Find where the given text appears and provide that cell's center as [X, Y] coordinate. 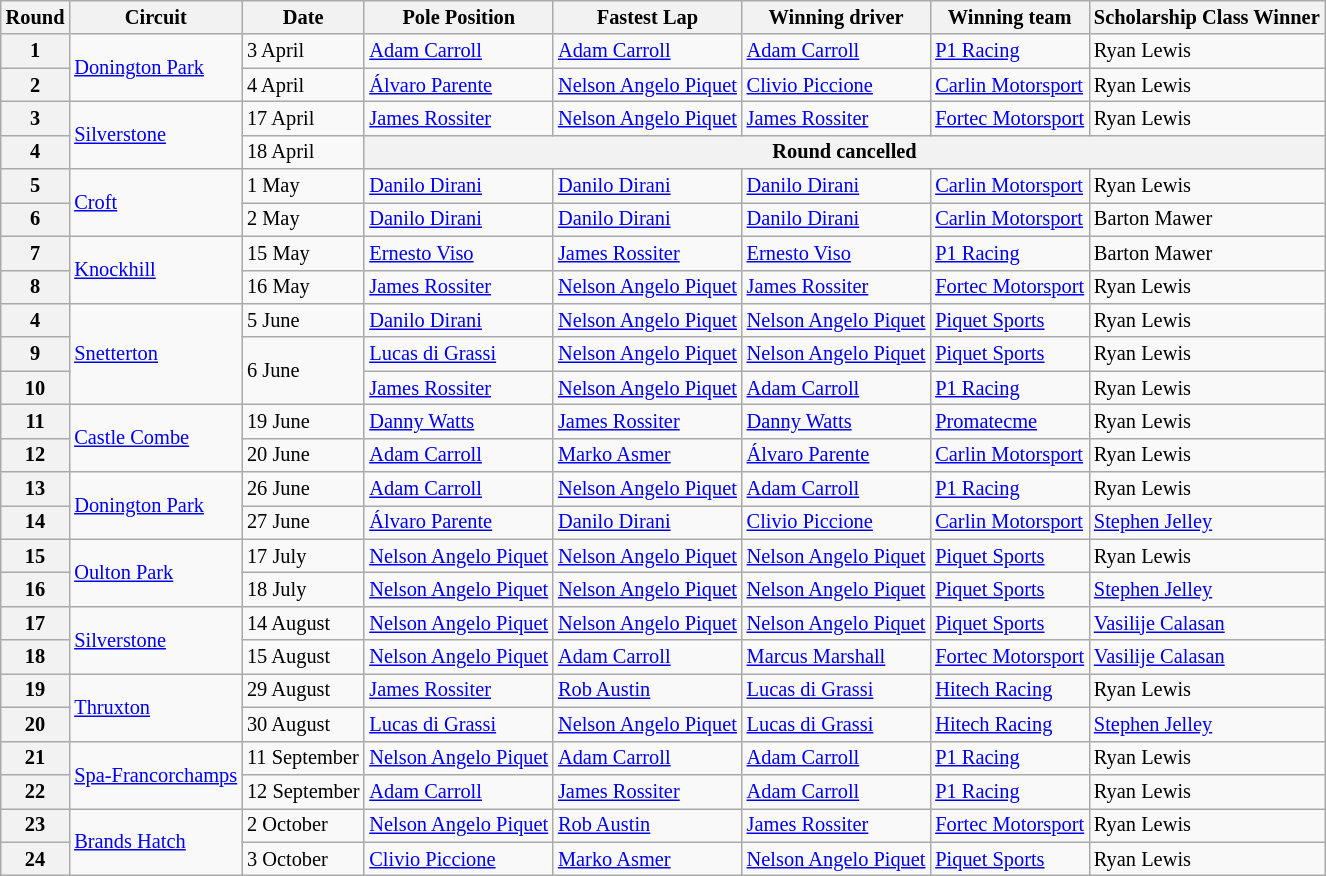
Fastest Lap [648, 17]
Castle Combe [156, 438]
Date [303, 17]
18 April [303, 152]
Promatecme [1010, 421]
20 June [303, 455]
11 [36, 421]
2 October [303, 825]
24 [36, 859]
Circuit [156, 17]
2 [36, 85]
Marcus Marshall [836, 657]
8 [36, 287]
9 [36, 354]
5 June [303, 320]
1 May [303, 186]
10 [36, 388]
30 August [303, 724]
Spa-Francorchamps [156, 774]
3 October [303, 859]
16 [36, 589]
Oulton Park [156, 572]
29 August [303, 690]
Winning driver [836, 17]
21 [36, 758]
Round cancelled [844, 152]
12 September [303, 791]
Snetterton [156, 354]
22 [36, 791]
Croft [156, 202]
5 [36, 186]
14 [36, 522]
7 [36, 253]
15 [36, 556]
13 [36, 489]
15 May [303, 253]
23 [36, 825]
6 June [303, 370]
17 [36, 623]
1 [36, 51]
Scholarship Class Winner [1207, 17]
2 May [303, 219]
19 [36, 690]
15 August [303, 657]
Round [36, 17]
26 June [303, 489]
14 August [303, 623]
11 September [303, 758]
6 [36, 219]
17 April [303, 118]
12 [36, 455]
16 May [303, 287]
27 June [303, 522]
3 [36, 118]
Brands Hatch [156, 842]
19 June [303, 421]
17 July [303, 556]
Pole Position [458, 17]
Winning team [1010, 17]
3 April [303, 51]
Knockhill [156, 270]
20 [36, 724]
18 [36, 657]
Thruxton [156, 706]
4 April [303, 85]
18 July [303, 589]
